Detect which cell encompasses the target text, then output its (X, Y) center coordinate. 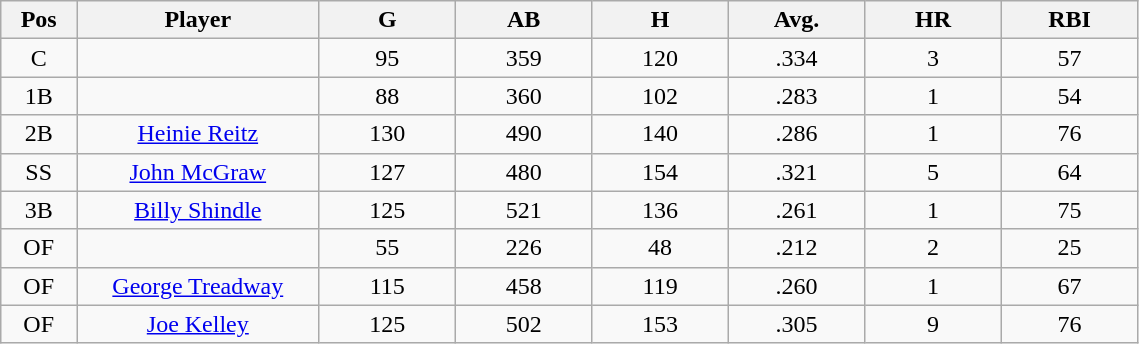
64 (1070, 172)
9 (933, 324)
95 (387, 58)
67 (1070, 286)
.305 (796, 324)
140 (660, 134)
502 (523, 324)
521 (523, 210)
5 (933, 172)
John McGraw (198, 172)
119 (660, 286)
2 (933, 248)
102 (660, 96)
C (39, 58)
490 (523, 134)
1B (39, 96)
54 (1070, 96)
.334 (796, 58)
480 (523, 172)
359 (523, 58)
RBI (1070, 20)
.283 (796, 96)
.321 (796, 172)
226 (523, 248)
115 (387, 286)
130 (387, 134)
Avg. (796, 20)
.286 (796, 134)
Pos (39, 20)
153 (660, 324)
HR (933, 20)
360 (523, 96)
George Treadway (198, 286)
55 (387, 248)
88 (387, 96)
120 (660, 58)
G (387, 20)
.212 (796, 248)
3 (933, 58)
127 (387, 172)
154 (660, 172)
48 (660, 248)
2B (39, 134)
136 (660, 210)
Player (198, 20)
458 (523, 286)
Joe Kelley (198, 324)
25 (1070, 248)
3B (39, 210)
H (660, 20)
AB (523, 20)
Heinie Reitz (198, 134)
75 (1070, 210)
SS (39, 172)
.260 (796, 286)
57 (1070, 58)
.261 (796, 210)
Billy Shindle (198, 210)
